Pinpoint the cell where the given text exists, returning its [X, Y] midpoint coordinate. 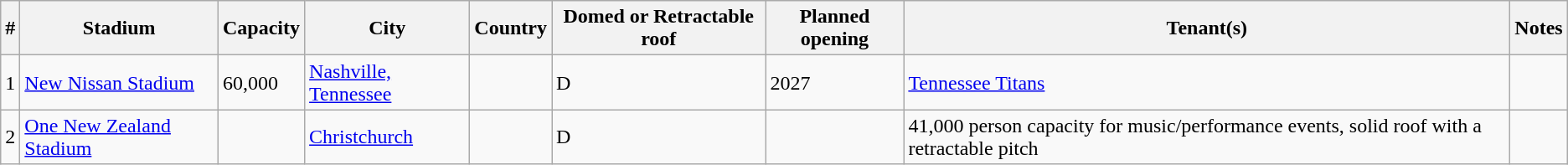
2027 [834, 82]
Stadium [119, 28]
Nashville, Tennessee [387, 82]
Country [511, 28]
Notes [1539, 28]
60,000 [261, 82]
Planned opening [834, 28]
City [387, 28]
Tennessee Titans [1207, 82]
2 [10, 137]
Christchurch [387, 137]
Tenant(s) [1207, 28]
# [10, 28]
41,000 person capacity for music/performance events, solid roof with a retractable pitch [1207, 137]
Capacity [261, 28]
One New Zealand Stadium [119, 137]
New Nissan Stadium [119, 82]
1 [10, 82]
Domed or Retractable roof [658, 28]
